Scan for the cell matching the given text and deliver its [X, Y] coordinate at center. 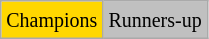
Champions [52, 20]
Runners-up [155, 20]
